From the cell containing the given text, extract its center point as [X, Y] coordinate. 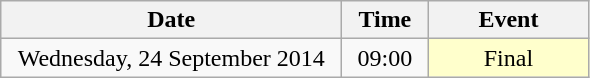
Wednesday, 24 September 2014 [172, 58]
Date [172, 20]
Final [508, 58]
Time [385, 20]
09:00 [385, 58]
Event [508, 20]
